Scan for the cell matching the given text and deliver its (x, y) coordinate at center. 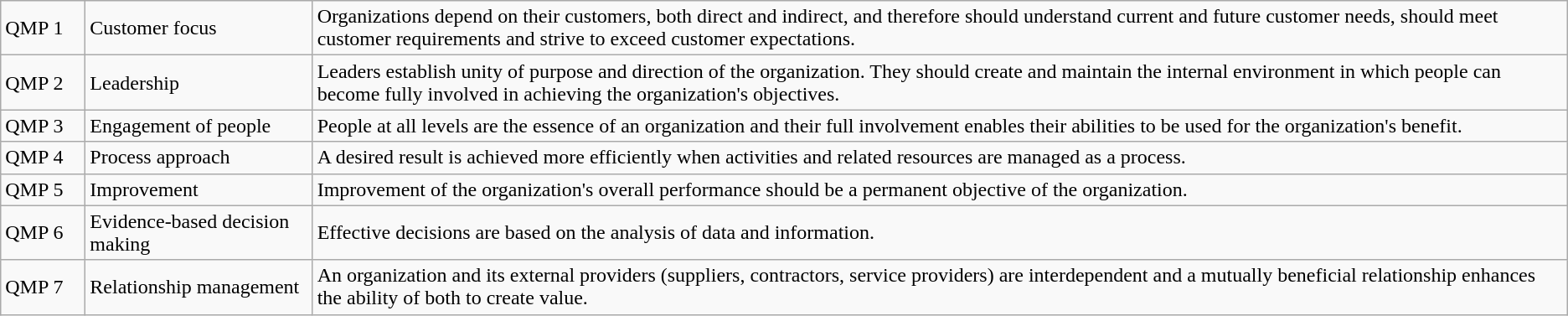
QMP 4 (44, 158)
Improvement (199, 189)
Evidence-based decision making (199, 233)
QMP 6 (44, 233)
QMP 3 (44, 126)
Leadership (199, 82)
Relationship management (199, 287)
QMP 7 (44, 287)
Effective decisions are based on the analysis of data and information. (940, 233)
Improvement of the organization's overall performance should be a permanent objective of the organization. (940, 189)
QMP 5 (44, 189)
Engagement of people (199, 126)
QMP 1 (44, 28)
Customer focus (199, 28)
QMP 2 (44, 82)
People at all levels are the essence of an organization and their full involvement enables their abilities to be used for the organization's benefit. (940, 126)
Process approach (199, 158)
A desired result is achieved more efficiently when activities and related resources are managed as a process. (940, 158)
